Return (X, Y) of the center of cell containing provided text 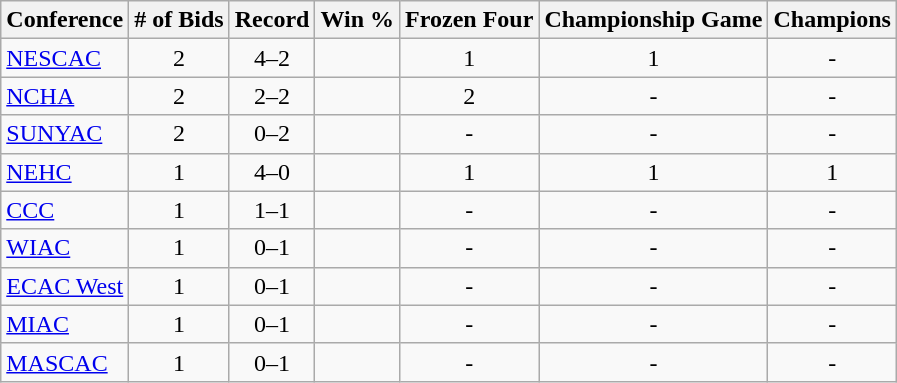
WIAC (65, 248)
ECAC West (65, 286)
SUNYAC (65, 134)
2–2 (272, 96)
Conference (65, 20)
4–0 (272, 172)
NESCAC (65, 58)
1–1 (272, 210)
CCC (65, 210)
Win % (358, 20)
MASCAC (65, 362)
Champions (832, 20)
# of Bids (179, 20)
4–2 (272, 58)
Frozen Four (470, 20)
MIAC (65, 324)
NEHC (65, 172)
Championship Game (654, 20)
NCHA (65, 96)
0–2 (272, 134)
Record (272, 20)
